For the text-containing cell, return its midpoint in (x, y) coordinate format. 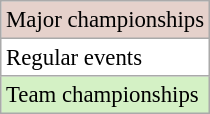
Team championships (106, 95)
Major championships (106, 20)
Regular events (106, 58)
